Identify which cell holds the provided text, then report its (X, Y) central coordinate. 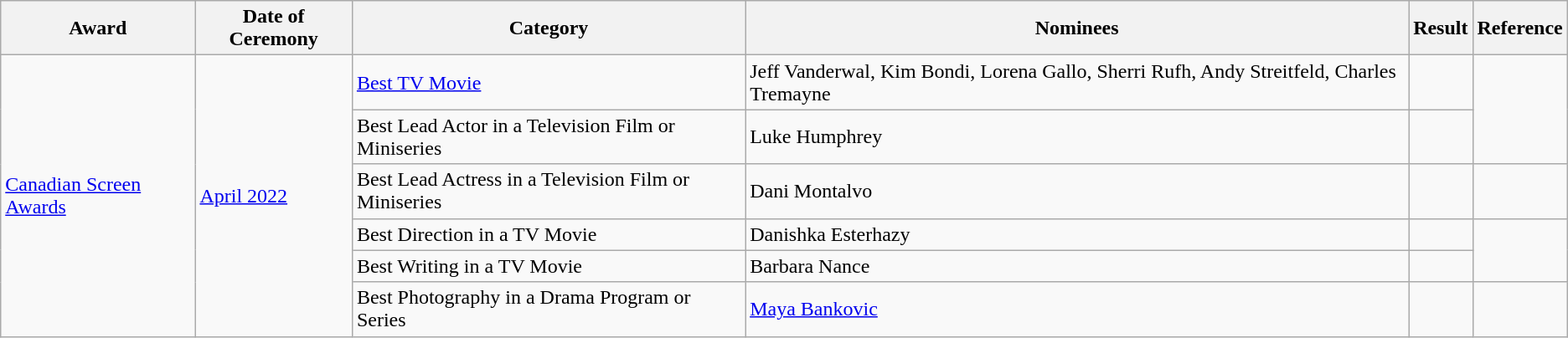
Maya Bankovic (1077, 310)
Best Lead Actress in a Television Film or Miniseries (548, 191)
Barbara Nance (1077, 266)
Reference (1519, 28)
Luke Humphrey (1077, 137)
Date of Ceremony (274, 28)
Best TV Movie (548, 82)
Best Direction in a TV Movie (548, 234)
Result (1441, 28)
Dani Montalvo (1077, 191)
Best Photography in a Drama Program or Series (548, 310)
Category (548, 28)
Award (98, 28)
Canadian Screen Awards (98, 196)
Best Lead Actor in a Television Film or Miniseries (548, 137)
Danishka Esterhazy (1077, 234)
April 2022 (274, 196)
Best Writing in a TV Movie (548, 266)
Jeff Vanderwal, Kim Bondi, Lorena Gallo, Sherri Rufh, Andy Streitfeld, Charles Tremayne (1077, 82)
Nominees (1077, 28)
